Output the [x, y] coordinate of the center of the cell containing the given text.  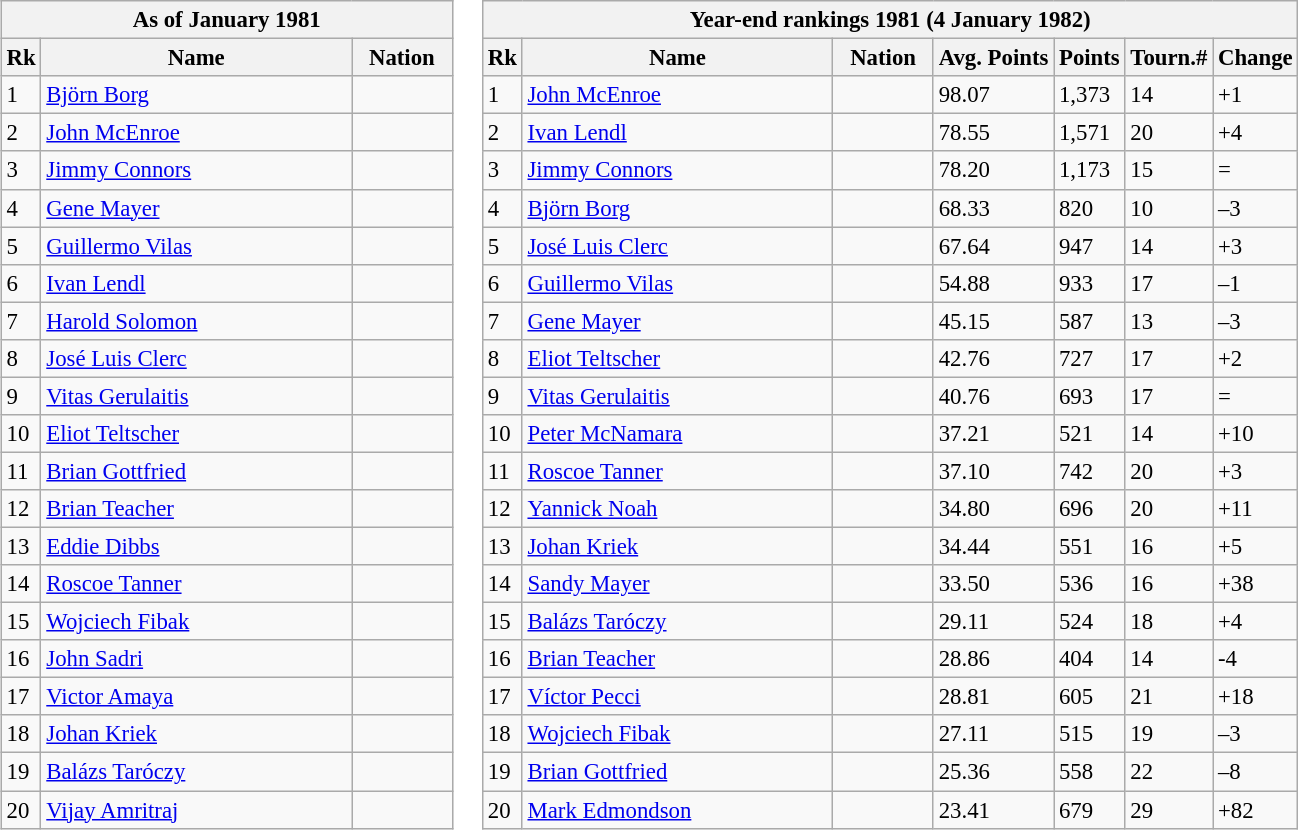
Year-end rankings 1981 (4 January 1982) [890, 20]
521 [1090, 434]
37.10 [993, 471]
45.15 [993, 321]
696 [1090, 509]
Mark Edmondson [678, 809]
+5 [1256, 546]
Tourn.# [1169, 58]
558 [1090, 772]
524 [1090, 622]
Peter McNamara [678, 434]
551 [1090, 546]
+2 [1256, 358]
605 [1090, 697]
Harold Solomon [196, 321]
33.50 [993, 584]
29 [1169, 809]
22 [1169, 772]
28.81 [993, 697]
As of January 1981 [226, 20]
Yannick Noah [678, 509]
+18 [1256, 697]
21 [1169, 697]
Vijay Amritraj [196, 809]
+1 [1256, 95]
27.11 [993, 734]
1,373 [1090, 95]
28.86 [993, 659]
25.36 [993, 772]
820 [1090, 208]
Eddie Dibbs [196, 546]
78.55 [993, 133]
933 [1090, 283]
727 [1090, 358]
Avg. Points [993, 58]
34.80 [993, 509]
Sandy Mayer [678, 584]
34.44 [993, 546]
Victor Amaya [196, 697]
40.76 [993, 396]
98.07 [993, 95]
78.20 [993, 170]
1,571 [1090, 133]
68.33 [993, 208]
Change [1256, 58]
587 [1090, 321]
679 [1090, 809]
29.11 [993, 622]
742 [1090, 471]
Points [1090, 58]
23.41 [993, 809]
404 [1090, 659]
+82 [1256, 809]
37.21 [993, 434]
693 [1090, 396]
John Sadri [196, 659]
Víctor Pecci [678, 697]
+38 [1256, 584]
515 [1090, 734]
54.88 [993, 283]
536 [1090, 584]
67.64 [993, 246]
+11 [1256, 509]
+10 [1256, 434]
947 [1090, 246]
42.76 [993, 358]
1,173 [1090, 170]
–1 [1256, 283]
–8 [1256, 772]
-4 [1256, 659]
